For the text-containing cell, return its midpoint in (x, y) coordinate format. 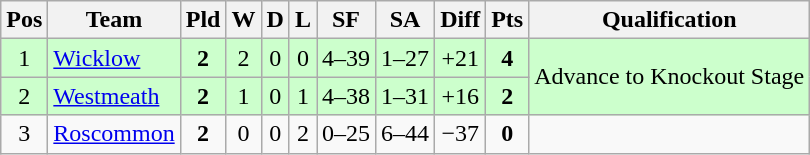
Roscommon (114, 134)
SF (346, 20)
1–31 (406, 96)
Qualification (670, 20)
Pts (508, 20)
3 (24, 134)
D (275, 20)
1–27 (406, 58)
Pld (203, 20)
−37 (460, 134)
Advance to Knockout Stage (670, 77)
4–38 (346, 96)
SA (406, 20)
Pos (24, 20)
Team (114, 20)
Westmeath (114, 96)
4 (508, 58)
6–44 (406, 134)
4–39 (346, 58)
+16 (460, 96)
0–25 (346, 134)
Diff (460, 20)
+21 (460, 58)
Wicklow (114, 58)
W (244, 20)
L (302, 20)
